Provide the [x, y] coordinate of the cell's center where the given text is located.  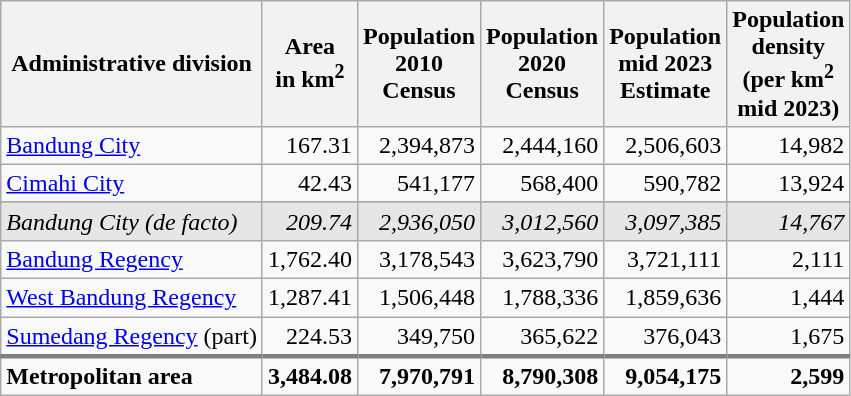
Bandung City [132, 145]
1,287.41 [310, 298]
West Bandung Regency [132, 298]
590,782 [666, 183]
365,622 [542, 337]
224.53 [310, 337]
Populationdensity(per km2mid 2023) [788, 64]
3,623,790 [542, 259]
Sumedang Regency (part) [132, 337]
541,177 [418, 183]
8,790,308 [542, 376]
9,054,175 [666, 376]
568,400 [542, 183]
7,970,791 [418, 376]
2,394,873 [418, 145]
14,767 [788, 221]
Metropolitan area [132, 376]
1,762.40 [310, 259]
1,788,336 [542, 298]
1,675 [788, 337]
Bandung City (de facto) [132, 221]
Population 2020Census [542, 64]
2,111 [788, 259]
13,924 [788, 183]
3,721,111 [666, 259]
42.43 [310, 183]
1,506,448 [418, 298]
Cimahi City [132, 183]
209.74 [310, 221]
349,750 [418, 337]
14,982 [788, 145]
Population mid 2023Estimate [666, 64]
Bandung Regency [132, 259]
2,444,160 [542, 145]
1,444 [788, 298]
3,178,543 [418, 259]
Administrative division [132, 64]
1,859,636 [666, 298]
3,484.08 [310, 376]
3,097,385 [666, 221]
167.31 [310, 145]
Area in km2 [310, 64]
3,012,560 [542, 221]
2,506,603 [666, 145]
376,043 [666, 337]
2,599 [788, 376]
Population 2010Census [418, 64]
2,936,050 [418, 221]
